Output the [X, Y] coordinate of the center of the cell containing the given text.  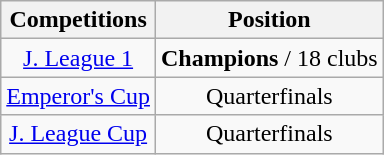
Position [269, 20]
J. League Cup [78, 134]
Champions / 18 clubs [269, 58]
Competitions [78, 20]
Emperor's Cup [78, 96]
J. League 1 [78, 58]
